Capture the cell that displays the provided text and extract its [X, Y] central coordinate. 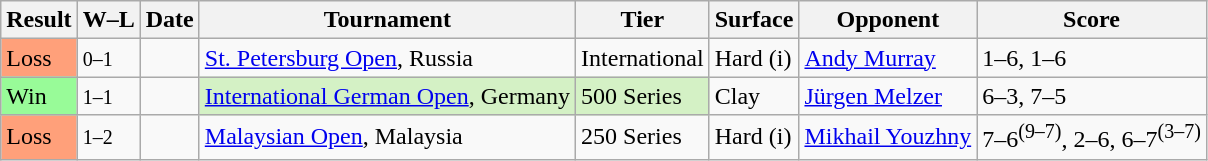
Jürgen Melzer [888, 96]
Malaysian Open, Malaysia [387, 138]
Surface [754, 20]
1–1 [108, 96]
Tier [643, 20]
1–6, 1–6 [1092, 58]
0–1 [108, 58]
Clay [754, 96]
Mikhail Youzhny [888, 138]
250 Series [643, 138]
Score [1092, 20]
International German Open, Germany [387, 96]
6–3, 7–5 [1092, 96]
Tournament [387, 20]
Date [170, 20]
1–2 [108, 138]
St. Petersburg Open, Russia [387, 58]
Win [39, 96]
500 Series [643, 96]
7–6(9–7), 2–6, 6–7(3–7) [1092, 138]
International [643, 58]
Opponent [888, 20]
W–L [108, 20]
Andy Murray [888, 58]
Result [39, 20]
